From the cell containing the given text, extract its center point as [X, Y] coordinate. 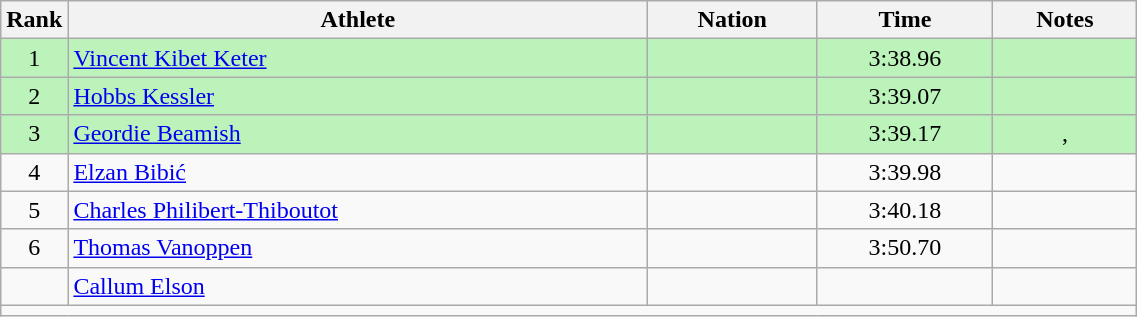
2 [34, 96]
Nation [732, 20]
4 [34, 172]
6 [34, 248]
3:40.18 [905, 210]
3:50.70 [905, 248]
3:39.98 [905, 172]
3:39.07 [905, 96]
Hobbs Kessler [358, 96]
3:38.96 [905, 58]
3:39.17 [905, 134]
Time [905, 20]
, [1065, 134]
Elzan Bibić [358, 172]
Thomas Vanoppen [358, 248]
Callum Elson [358, 286]
Vincent Kibet Keter [358, 58]
Notes [1065, 20]
Rank [34, 20]
Athlete [358, 20]
1 [34, 58]
Charles Philibert-Thiboutot [358, 210]
Geordie Beamish [358, 134]
5 [34, 210]
3 [34, 134]
